Search for the cell housing the specified text and yield its [X, Y] center coordinate. 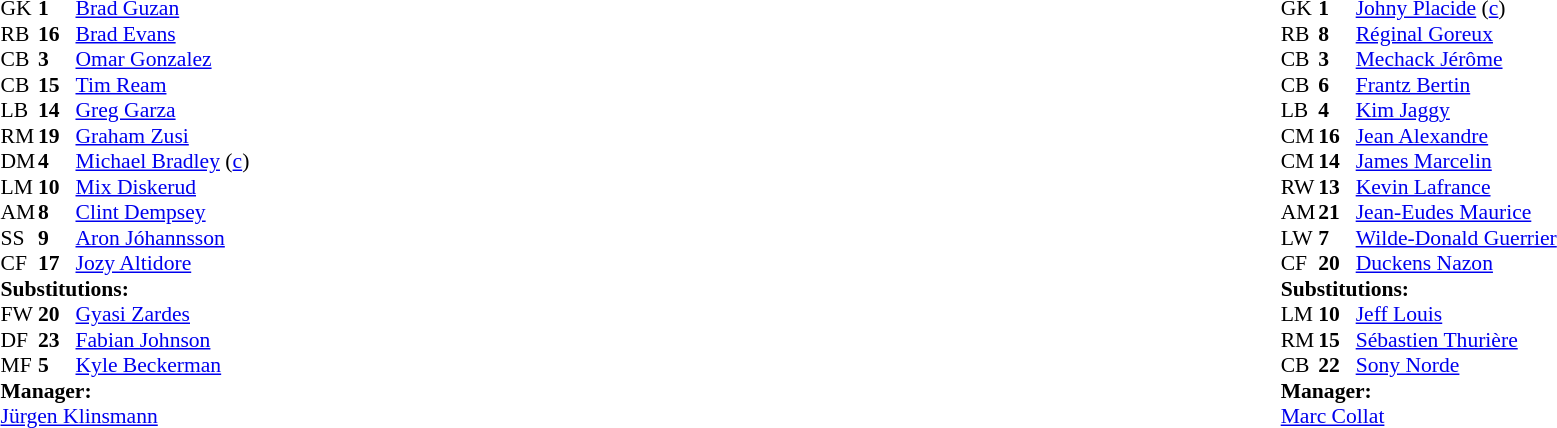
7 [1337, 238]
DF [19, 340]
SS [19, 238]
23 [57, 340]
Wilde-Donald Guerrier [1456, 238]
Aron Jóhannsson [163, 238]
James Marcelin [1456, 161]
Graham Zusi [163, 136]
Omar Gonzalez [163, 59]
Sony Norde [1456, 365]
Fabian Johnson [163, 340]
Duckens Nazon [1456, 263]
Sébastien Thurière [1456, 340]
LW [1300, 238]
5 [57, 365]
Kyle Beckerman [163, 365]
DM [19, 161]
Mechack Jérôme [1456, 59]
Jozy Altidore [163, 263]
Clint Dempsey [163, 213]
Greg Garza [163, 111]
Kevin Lafrance [1456, 187]
17 [57, 263]
22 [1337, 365]
Frantz Bertin [1456, 85]
Jean Alexandre [1456, 136]
Jeff Louis [1456, 315]
13 [1337, 187]
Brad Evans [163, 34]
21 [1337, 213]
Tim Ream [163, 85]
6 [1337, 85]
Michael Bradley (c) [163, 161]
RW [1300, 187]
9 [57, 238]
MF [19, 365]
19 [57, 136]
Gyasi Zardes [163, 315]
Kim Jaggy [1456, 111]
Jean-Eudes Maurice [1456, 213]
Réginal Goreux [1456, 34]
Mix Diskerud [163, 187]
FW [19, 315]
